For the text-containing cell, return its midpoint in (x, y) coordinate format. 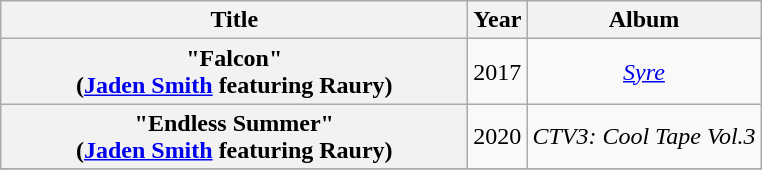
Year (498, 20)
Syre (644, 72)
2020 (498, 136)
Title (234, 20)
2017 (498, 72)
"Endless Summer"(Jaden Smith featuring Raury) (234, 136)
CTV3: Cool Tape Vol.3 (644, 136)
Album (644, 20)
"Falcon"(Jaden Smith featuring Raury) (234, 72)
